Extract the (X, Y) coordinate from the center of the cell holding the provided text.  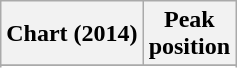
Peakposition (189, 34)
Chart (2014) (72, 34)
